Provide the (x, y) coordinate of the cell's center where the given text is located.  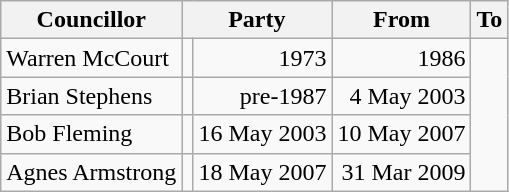
1973 (262, 58)
To (490, 20)
Party (257, 20)
From (402, 20)
pre-1987 (262, 96)
18 May 2007 (262, 172)
10 May 2007 (402, 134)
31 Mar 2009 (402, 172)
16 May 2003 (262, 134)
4 May 2003 (402, 96)
Bob Fleming (92, 134)
Warren McCourt (92, 58)
Agnes Armstrong (92, 172)
Brian Stephens (92, 96)
Councillor (92, 20)
1986 (402, 58)
